From the cell containing the given text, extract its center point as [X, Y] coordinate. 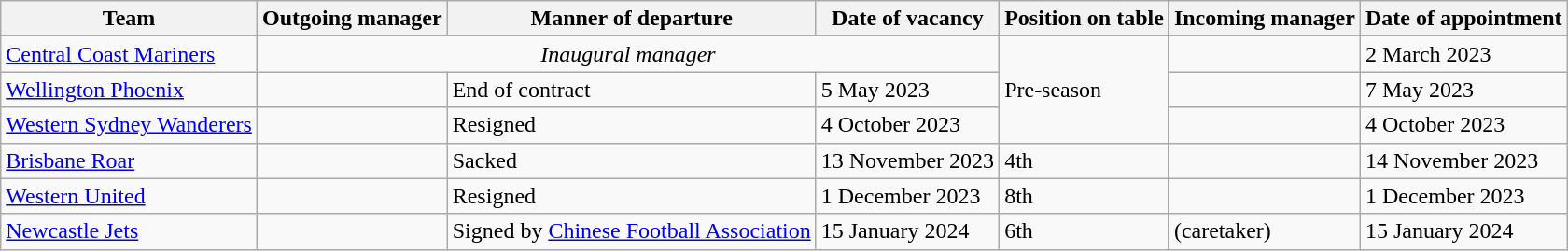
Team [129, 19]
5 May 2023 [907, 90]
Date of vacancy [907, 19]
Date of appointment [1463, 19]
6th [1085, 231]
Position on table [1085, 19]
Outgoing manager [352, 19]
Western United [129, 196]
End of contract [631, 90]
14 November 2023 [1463, 160]
Sacked [631, 160]
13 November 2023 [907, 160]
(caretaker) [1264, 231]
Pre-season [1085, 90]
Incoming manager [1264, 19]
Central Coast Mariners [129, 54]
Manner of departure [631, 19]
Newcastle Jets [129, 231]
7 May 2023 [1463, 90]
4th [1085, 160]
8th [1085, 196]
Western Sydney Wanderers [129, 125]
Signed by Chinese Football Association [631, 231]
Brisbane Roar [129, 160]
2 March 2023 [1463, 54]
Inaugural manager [627, 54]
Wellington Phoenix [129, 90]
